Pinpoint the cell where the given text exists, returning its [x, y] midpoint coordinate. 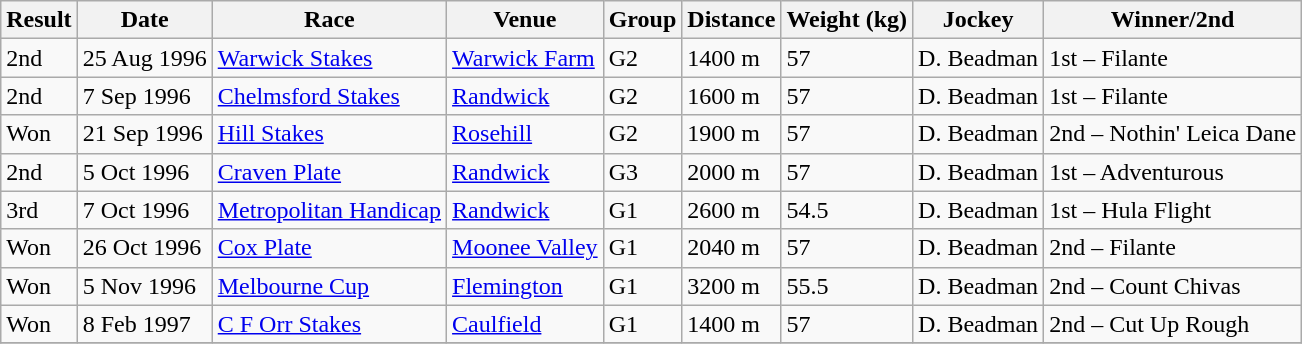
7 Sep 1996 [144, 96]
8 Feb 1997 [144, 324]
G3 [642, 172]
3200 m [732, 286]
21 Sep 1996 [144, 134]
2nd – Cut Up Rough [1173, 324]
1900 m [732, 134]
2000 m [732, 172]
2nd – Count Chivas [1173, 286]
Warwick Stakes [329, 58]
2600 m [732, 210]
Chelmsford Stakes [329, 96]
Hill Stakes [329, 134]
Weight (kg) [847, 20]
3rd [39, 210]
5 Oct 1996 [144, 172]
1600 m [732, 96]
Caulfield [526, 324]
Jockey [978, 20]
Result [39, 20]
Race [329, 20]
Rosehill [526, 134]
C F Orr Stakes [329, 324]
Winner/2nd [1173, 20]
Moonee Valley [526, 248]
Metropolitan Handicap [329, 210]
54.5 [847, 210]
25 Aug 1996 [144, 58]
55.5 [847, 286]
Craven Plate [329, 172]
26 Oct 1996 [144, 248]
2040 m [732, 248]
2nd – Nothin' Leica Dane [1173, 134]
Warwick Farm [526, 58]
Flemington [526, 286]
Melbourne Cup [329, 286]
7 Oct 1996 [144, 210]
Date [144, 20]
Venue [526, 20]
Distance [732, 20]
Group [642, 20]
5 Nov 1996 [144, 286]
2nd – Filante [1173, 248]
Cox Plate [329, 248]
1st – Hula Flight [1173, 210]
1st – Adventurous [1173, 172]
